Provide the [x, y] coordinate of the cell's center where the given text is located.  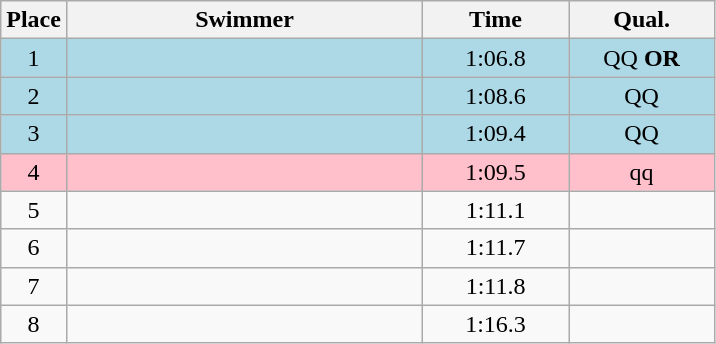
3 [34, 134]
Swimmer [244, 20]
2 [34, 96]
1:08.6 [496, 96]
Place [34, 20]
qq [642, 172]
1:09.5 [496, 172]
Qual. [642, 20]
1:11.1 [496, 210]
1:11.7 [496, 248]
6 [34, 248]
1:06.8 [496, 58]
7 [34, 286]
8 [34, 324]
QQ OR [642, 58]
4 [34, 172]
5 [34, 210]
1:16.3 [496, 324]
1:11.8 [496, 286]
Time [496, 20]
1:09.4 [496, 134]
1 [34, 58]
